Determine the (x, y) coordinate at the center of the cell enclosing the given text.  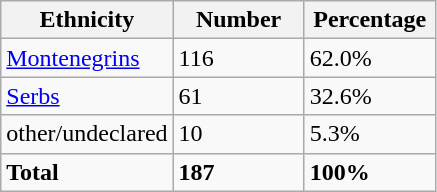
Serbs (87, 96)
62.0% (370, 58)
Number (238, 20)
32.6% (370, 96)
10 (238, 134)
100% (370, 172)
Ethnicity (87, 20)
other/undeclared (87, 134)
116 (238, 58)
Percentage (370, 20)
Montenegrins (87, 58)
Total (87, 172)
187 (238, 172)
61 (238, 96)
5.3% (370, 134)
